Search for the cell housing the specified text and yield its (X, Y) center coordinate. 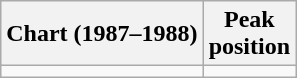
Peakposition (249, 34)
Chart (1987–1988) (102, 34)
